For the text-containing cell, return its midpoint in (X, Y) coordinate format. 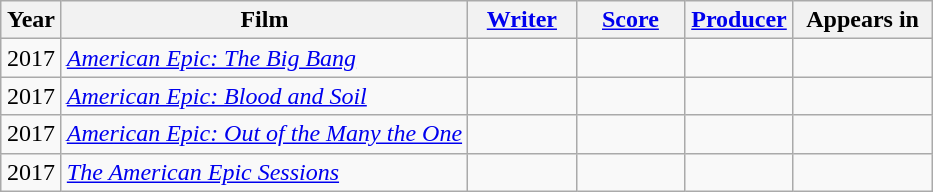
Appears in (862, 20)
The American Epic Sessions (264, 172)
American Epic: The Big Bang (264, 58)
Year (32, 20)
American Epic: Out of the Many the One (264, 134)
Score (630, 20)
Producer (740, 20)
American Epic: Blood and Soil (264, 96)
Film (264, 20)
Writer (522, 20)
